Detect which cell encompasses the target text, then output its [X, Y] center coordinate. 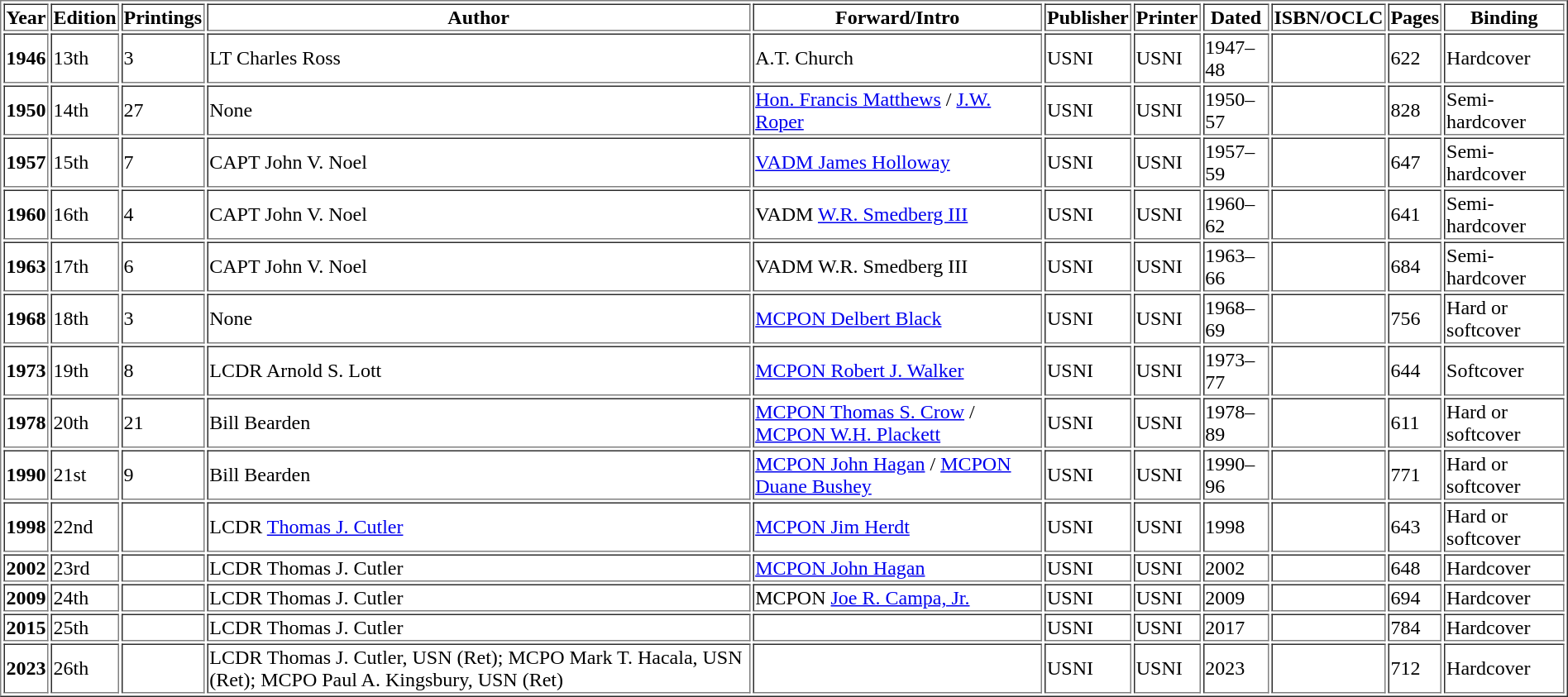
1978–89 [1236, 423]
1957 [26, 162]
21 [164, 423]
Publisher [1088, 17]
Hon. Francis Matthews / J.W. Roper [897, 111]
1947–48 [1236, 58]
684 [1414, 266]
Edition [85, 17]
Year [26, 17]
Forward/Intro [897, 17]
LCDR Arnold S. Lott [478, 370]
1960–62 [1236, 215]
Printer [1168, 17]
9 [164, 475]
712 [1414, 668]
1973 [26, 370]
694 [1414, 597]
MCPON Thomas S. Crow / MCPON W.H. Plackett [897, 423]
Dated [1236, 17]
771 [1414, 475]
828 [1414, 111]
1960 [26, 215]
647 [1414, 162]
13th [85, 58]
1963 [26, 266]
1946 [26, 58]
1978 [26, 423]
643 [1414, 528]
26th [85, 668]
23rd [85, 567]
Binding [1503, 17]
1968–69 [1236, 319]
641 [1414, 215]
MCPON John Hagan / MCPON Duane Bushey [897, 475]
1950 [26, 111]
21st [85, 475]
756 [1414, 319]
1950–57 [1236, 111]
MCPON John Hagan [897, 567]
MCPON Delbert Black [897, 319]
18th [85, 319]
784 [1414, 627]
644 [1414, 370]
24th [85, 597]
1957–59 [1236, 162]
LCDR Thomas J. Cutler, USN (Ret); MCPO Mark T. Hacala, USN (Ret); MCPO Paul A. Kingsbury, USN (Ret) [478, 668]
27 [164, 111]
648 [1414, 567]
25th [85, 627]
1990–96 [1236, 475]
14th [85, 111]
16th [85, 215]
4 [164, 215]
MCPON Joe R. Campa, Jr. [897, 597]
611 [1414, 423]
20th [85, 423]
Author [478, 17]
22nd [85, 528]
19th [85, 370]
ISBN/OCLC [1328, 17]
LT Charles Ross [478, 58]
7 [164, 162]
8 [164, 370]
1973–77 [1236, 370]
2017 [1236, 627]
2015 [26, 627]
Printings [164, 17]
A.T. Church [897, 58]
1968 [26, 319]
Softcover [1503, 370]
1990 [26, 475]
VADM James Holloway [897, 162]
6 [164, 266]
MCPON Robert J. Walker [897, 370]
1963–66 [1236, 266]
15th [85, 162]
622 [1414, 58]
17th [85, 266]
MCPON Jim Herdt [897, 528]
Pages [1414, 17]
